Detect which cell encompasses the target text, then output its [X, Y] center coordinate. 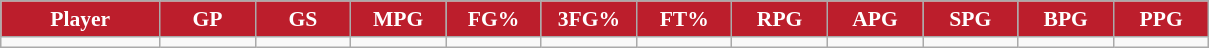
FG% [494, 19]
3FG% [588, 19]
FT% [684, 19]
Player [80, 19]
GS [302, 19]
MPG [398, 19]
RPG [780, 19]
PPG [1161, 19]
SPG [970, 19]
APG [874, 19]
BPG [1066, 19]
GP [208, 19]
